Search for the cell housing the specified text and yield its [x, y] center coordinate. 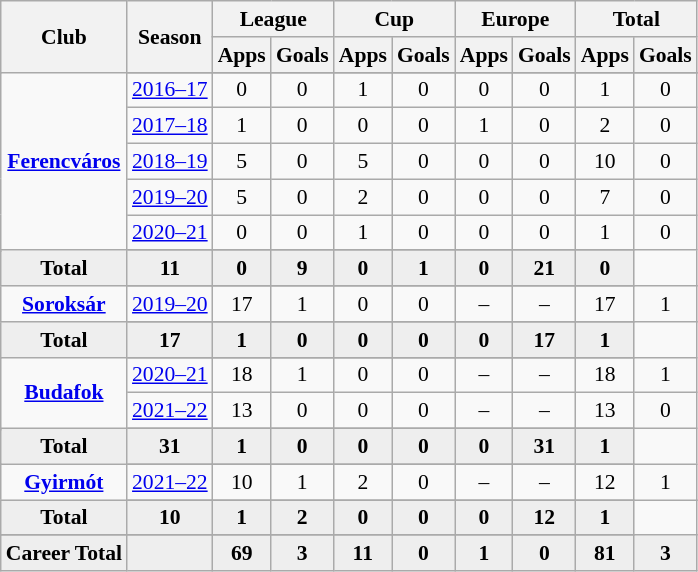
League [274, 19]
Club [64, 36]
81 [605, 554]
2017–18 [170, 126]
69 [242, 554]
9 [302, 269]
Europe [516, 19]
Gyirmót [64, 482]
2018–19 [170, 162]
Career Total [64, 554]
Season [170, 36]
21 [544, 269]
Cup [394, 19]
7 [605, 197]
2016–17 [170, 90]
Ferencváros [64, 161]
Soroksár [64, 304]
Budafok [64, 392]
